Determine the [x, y] coordinate at the center of the cell enclosing the given text.  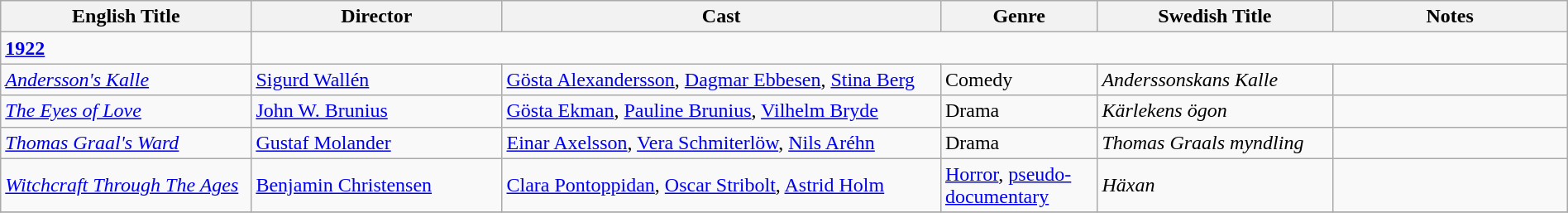
Kärlekens ögon [1215, 111]
Sigurd Wallén [377, 80]
Genre [1019, 17]
Benjamin Christensen [377, 186]
Häxan [1215, 186]
1922 [126, 48]
Gösta Alexandersson, Dagmar Ebbesen, Stina Berg [721, 80]
Gustaf Molander [377, 143]
Director [377, 17]
Anderssonskans Kalle [1215, 80]
Thomas Graal's Ward [126, 143]
Einar Axelsson, Vera Schmiterlöw, Nils Aréhn [721, 143]
Witchcraft Through The Ages [126, 186]
Thomas Graals myndling [1215, 143]
Comedy [1019, 80]
Notes [1450, 17]
Andersson's Kalle [126, 80]
Swedish Title [1215, 17]
The Eyes of Love [126, 111]
John W. Brunius [377, 111]
English Title [126, 17]
Horror, pseudo-documentary [1019, 186]
Clara Pontoppidan, Oscar Stribolt, Astrid Holm [721, 186]
Gösta Ekman, Pauline Brunius, Vilhelm Bryde [721, 111]
Cast [721, 17]
